Return (x, y) of the center of cell containing provided text 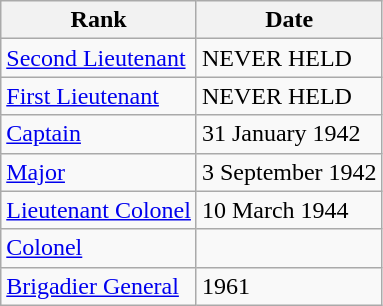
31 January 1942 (289, 134)
Second Lieutenant (99, 58)
Rank (99, 20)
Captain (99, 134)
Date (289, 20)
10 March 1944 (289, 210)
Major (99, 172)
Lieutenant Colonel (99, 210)
3 September 1942 (289, 172)
Colonel (99, 248)
First Lieutenant (99, 96)
1961 (289, 286)
Brigadier General (99, 286)
